Identify which cell holds the provided text, then report its [x, y] central coordinate. 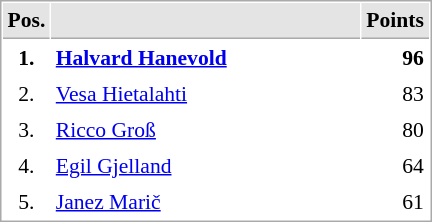
2. [26, 93]
80 [396, 129]
Janez Marič [206, 201]
5. [26, 201]
1. [26, 57]
64 [396, 165]
Ricco Groß [206, 129]
Pos. [26, 21]
Egil Gjelland [206, 165]
4. [26, 165]
83 [396, 93]
3. [26, 129]
Halvard Hanevold [206, 57]
Vesa Hietalahti [206, 93]
96 [396, 57]
61 [396, 201]
Points [396, 21]
